For the text-containing cell, return its midpoint in (X, Y) coordinate format. 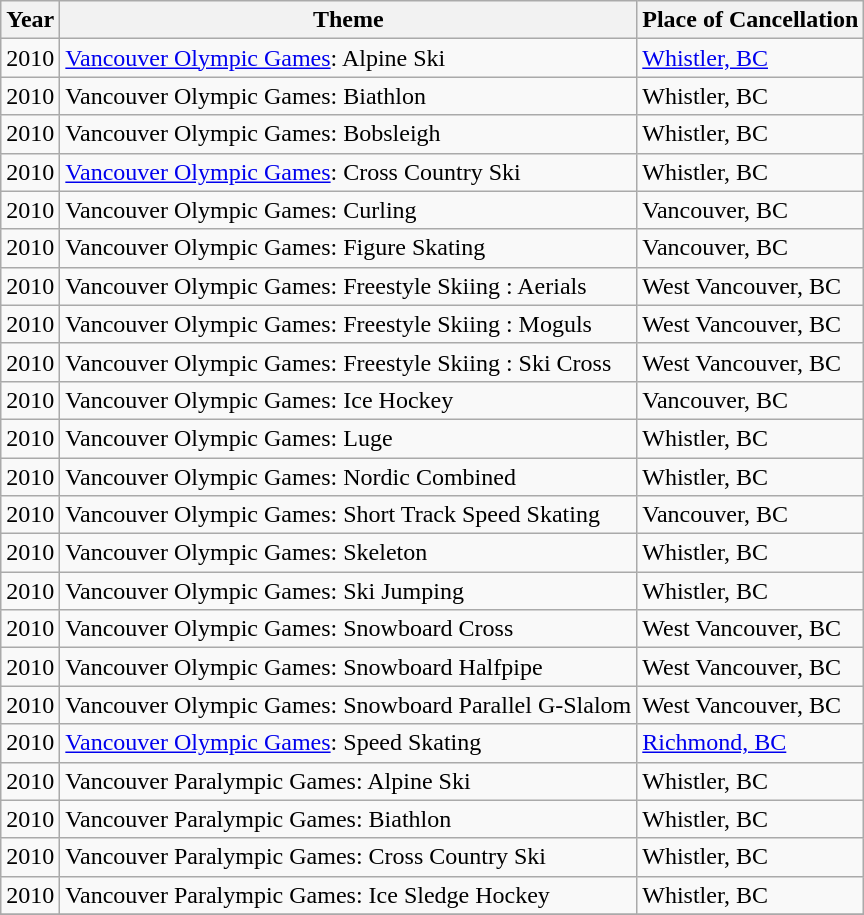
Vancouver Olympic Games: Ski Jumping (348, 591)
Vancouver Olympic Games: Freestyle Skiing : Ski Cross (348, 362)
Vancouver Olympic Games: Ice Hockey (348, 400)
Vancouver Paralympic Games: Ice Sledge Hockey (348, 895)
Vancouver Paralympic Games: Cross Country Ski (348, 857)
Vancouver Olympic Games: Snowboard Parallel G-Slalom (348, 705)
Year (30, 20)
Richmond, BC (750, 743)
Vancouver Olympic Games: Figure Skating (348, 248)
Vancouver Olympic Games: Curling (348, 210)
Vancouver Paralympic Games: Biathlon (348, 819)
Place of Cancellation (750, 20)
Theme (348, 20)
Vancouver Olympic Games: Skeleton (348, 553)
Vancouver Olympic Games: Bobsleigh (348, 134)
Vancouver Olympic Games: Snowboard Halfpipe (348, 667)
Vancouver Olympic Games: Nordic Combined (348, 477)
Vancouver Olympic Games: Short Track Speed Skating (348, 515)
Vancouver Olympic Games: Freestyle Skiing : Moguls (348, 324)
Vancouver Olympic Games: Freestyle Skiing : Aerials (348, 286)
Vancouver Olympic Games: Alpine Ski (348, 58)
Vancouver Olympic Games: Luge (348, 438)
Vancouver Olympic Games: Speed Skating (348, 743)
Vancouver Olympic Games: Biathlon (348, 96)
Vancouver Paralympic Games: Alpine Ski (348, 781)
Vancouver Olympic Games: Snowboard Cross (348, 629)
Vancouver Olympic Games: Cross Country Ski (348, 172)
